Pinpoint the cell where the given text exists, returning its [x, y] midpoint coordinate. 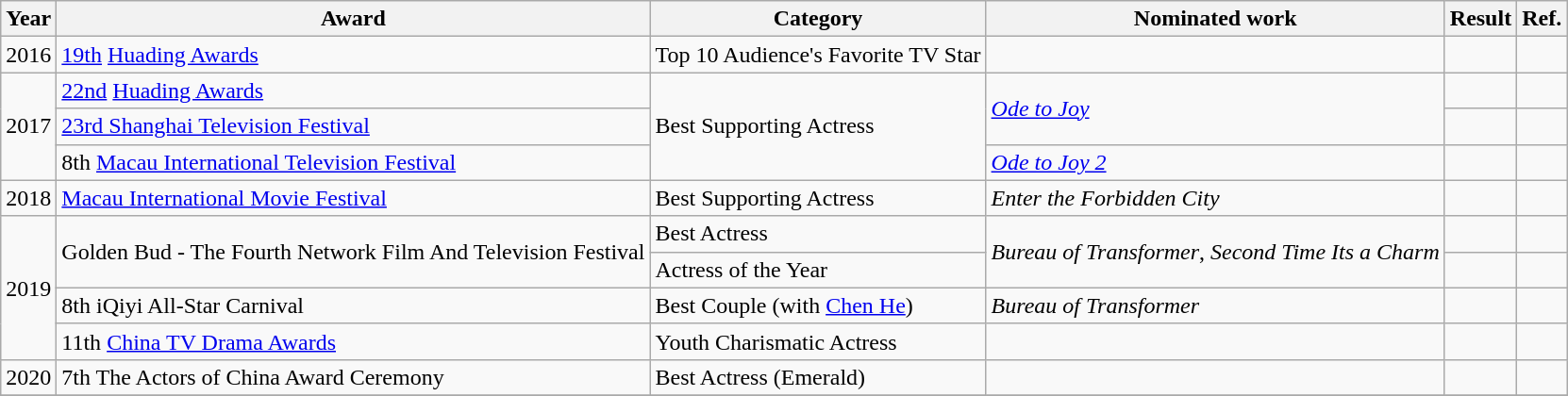
7th The Actors of China Award Ceremony [353, 377]
19th Huading Awards [353, 55]
Result [1480, 19]
Ode to Joy [1215, 108]
2019 [28, 288]
Macau International Movie Festival [353, 198]
2016 [28, 55]
Actress of the Year [818, 270]
2018 [28, 198]
8th Macau International Television Festival [353, 162]
Enter the Forbidden City [1215, 198]
Bureau of Transformer, Second Time Its a Charm [1215, 252]
Golden Bud - The Fourth Network Film And Television Festival [353, 252]
Best Actress [818, 234]
Category [818, 19]
Award [353, 19]
Top 10 Audience's Favorite TV Star [818, 55]
8th iQiyi All-Star Carnival [353, 305]
Ref. [1542, 19]
Bureau of Transformer [1215, 305]
Best Couple (with Chen He) [818, 305]
Nominated work [1215, 19]
2017 [28, 126]
Ode to Joy 2 [1215, 162]
Youth Charismatic Actress [818, 341]
Best Actress (Emerald) [818, 377]
2020 [28, 377]
11th China TV Drama Awards [353, 341]
23rd Shanghai Television Festival [353, 126]
Year [28, 19]
22nd Huading Awards [353, 91]
